Extract the [X, Y] coordinate from the center of the cell holding the provided text.  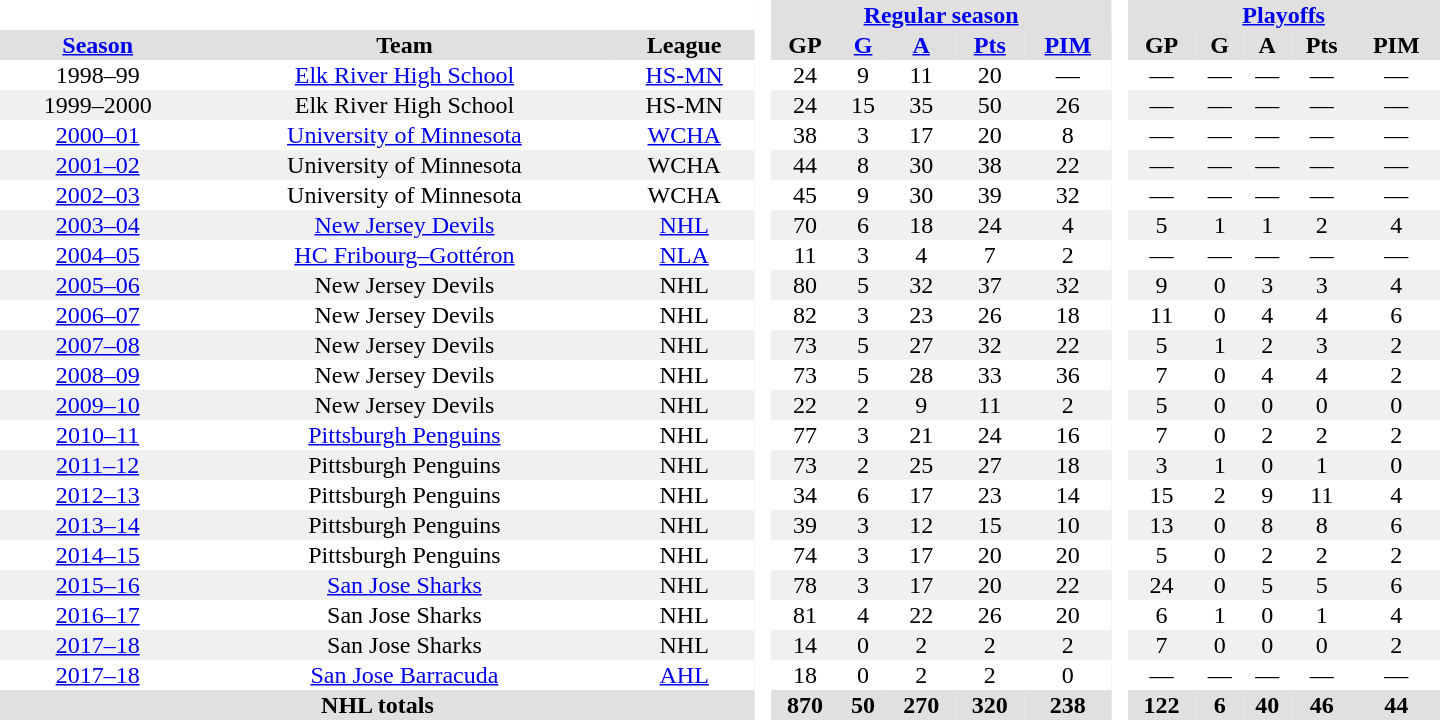
80 [806, 285]
12 [922, 525]
1999–2000 [98, 105]
81 [806, 615]
2010–11 [98, 435]
2003–04 [98, 225]
2008–09 [98, 375]
2012–13 [98, 495]
28 [922, 375]
25 [922, 465]
2000–01 [98, 135]
Playoffs [1284, 15]
2004–05 [98, 255]
2005–06 [98, 285]
270 [922, 705]
78 [806, 585]
70 [806, 225]
2001–02 [98, 165]
2013–14 [98, 525]
35 [922, 105]
2014–15 [98, 555]
34 [806, 495]
2009–10 [98, 405]
AHL [684, 675]
320 [990, 705]
40 [1267, 705]
Regular season [942, 15]
2016–17 [98, 615]
San Jose Barracuda [404, 675]
238 [1068, 705]
2002–03 [98, 195]
2011–12 [98, 465]
2015–16 [98, 585]
45 [806, 195]
870 [806, 705]
36 [1068, 375]
1998–99 [98, 75]
82 [806, 315]
HC Fribourg–Gottéron [404, 255]
NHL totals [378, 705]
Team [404, 45]
16 [1068, 435]
2006–07 [98, 315]
Season [98, 45]
21 [922, 435]
2007–08 [98, 345]
74 [806, 555]
122 [1162, 705]
46 [1322, 705]
NLA [684, 255]
League [684, 45]
37 [990, 285]
77 [806, 435]
13 [1162, 525]
33 [990, 375]
10 [1068, 525]
